Pinpoint the cell where the given text exists, returning its (X, Y) midpoint coordinate. 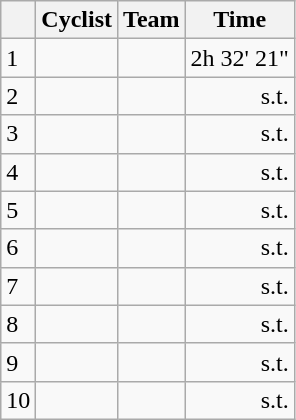
9 (18, 362)
2 (18, 96)
Time (240, 20)
6 (18, 248)
5 (18, 210)
3 (18, 134)
Cyclist (77, 20)
8 (18, 324)
Team (152, 20)
7 (18, 286)
10 (18, 400)
1 (18, 58)
4 (18, 172)
2h 32' 21" (240, 58)
